Return [x, y] of the center of cell containing provided text 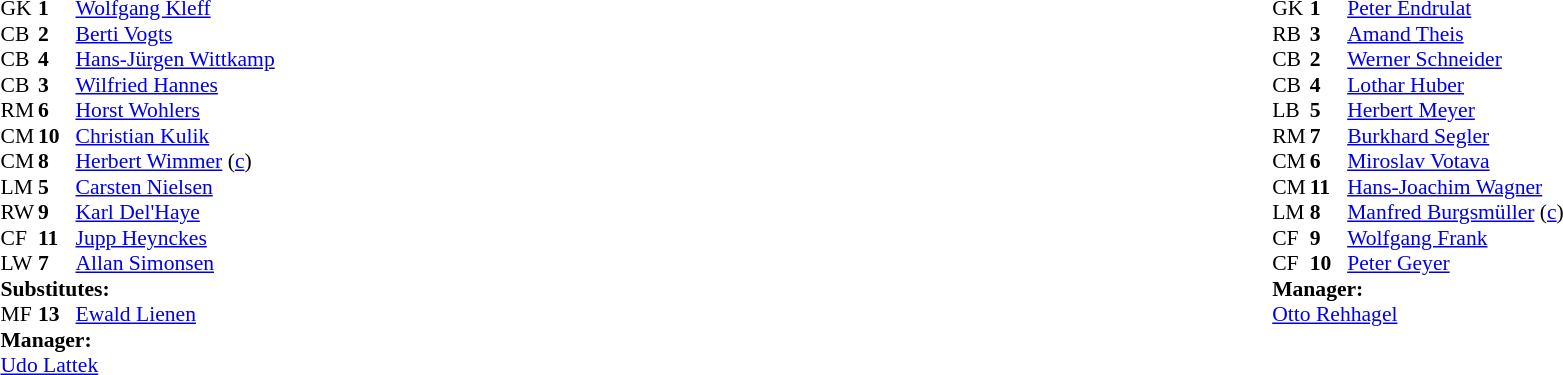
13 [57, 315]
Christian Kulik [176, 136]
LW [19, 263]
RB [1291, 34]
Allan Simonsen [176, 263]
Herbert Wimmer (c) [176, 161]
Ewald Lienen [176, 315]
Hans-Jürgen Wittkamp [176, 59]
LB [1291, 111]
Horst Wohlers [176, 111]
MF [19, 315]
Berti Vogts [176, 34]
Wilfried Hannes [176, 85]
RW [19, 213]
Substitutes: [137, 289]
Carsten Nielsen [176, 187]
Karl Del'Haye [176, 213]
Manager: [137, 340]
Jupp Heynckes [176, 238]
